Capture the cell that displays the provided text and extract its (X, Y) central coordinate. 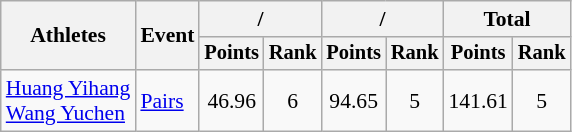
Pairs (167, 100)
Huang YihangWang Yuchen (68, 100)
Athletes (68, 36)
46.96 (231, 100)
6 (293, 100)
94.65 (353, 100)
141.61 (478, 100)
Event (167, 36)
Total (506, 19)
